Search for the cell housing the specified text and yield its [X, Y] center coordinate. 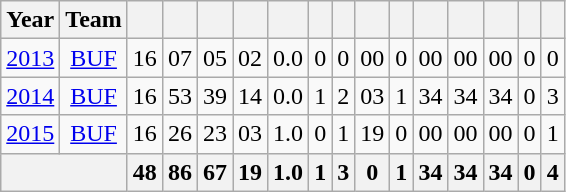
Team [94, 20]
23 [214, 134]
4 [552, 172]
02 [250, 58]
86 [180, 172]
39 [214, 96]
2 [344, 96]
Year [30, 20]
53 [180, 96]
2015 [30, 134]
2013 [30, 58]
26 [180, 134]
48 [144, 172]
67 [214, 172]
07 [180, 58]
05 [214, 58]
2014 [30, 96]
14 [250, 96]
